Locate the cell with the specified text and output its (x, y) center coordinate. 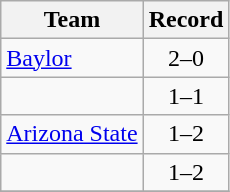
Baylor (72, 58)
Arizona State (72, 134)
Record (186, 20)
2–0 (186, 58)
1–1 (186, 96)
Team (72, 20)
